Determine the (X, Y) coordinate at the center of the cell enclosing the given text.  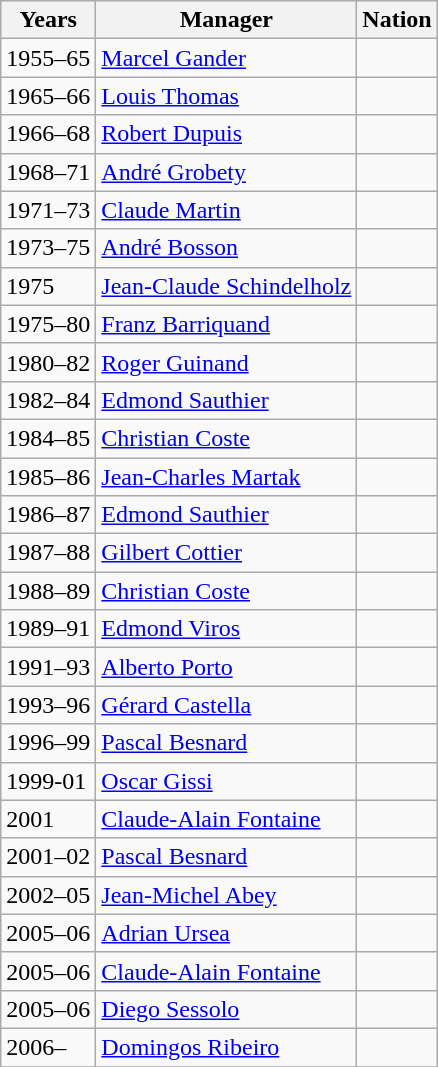
1965–66 (48, 96)
Oscar Gissi (226, 781)
1999-01 (48, 781)
1971–73 (48, 210)
André Bosson (226, 248)
André Grobety (226, 172)
Nation (397, 20)
Domingos Ribeiro (226, 1047)
Robert Dupuis (226, 134)
Adrian Ursea (226, 933)
2001 (48, 819)
Claude Martin (226, 210)
1973–75 (48, 248)
Franz Barriquand (226, 324)
1989–91 (48, 629)
Roger Guinand (226, 362)
1991–93 (48, 667)
2006– (48, 1047)
Edmond Viros (226, 629)
Years (48, 20)
1982–84 (48, 400)
Gilbert Cottier (226, 553)
Jean-Michel Abey (226, 895)
Jean-Claude Schindelholz (226, 286)
1975 (48, 286)
Jean-Charles Martak (226, 477)
1985–86 (48, 477)
2002–05 (48, 895)
Alberto Porto (226, 667)
1988–89 (48, 591)
Manager (226, 20)
Diego Sessolo (226, 1009)
1975–80 (48, 324)
1993–96 (48, 705)
1996–99 (48, 743)
1986–87 (48, 515)
Marcel Gander (226, 58)
1968–71 (48, 172)
1955–65 (48, 58)
Louis Thomas (226, 96)
1987–88 (48, 553)
Gérard Castella (226, 705)
1984–85 (48, 438)
1966–68 (48, 134)
2001–02 (48, 857)
1980–82 (48, 362)
